Scan for the cell matching the given text and deliver its [X, Y] coordinate at center. 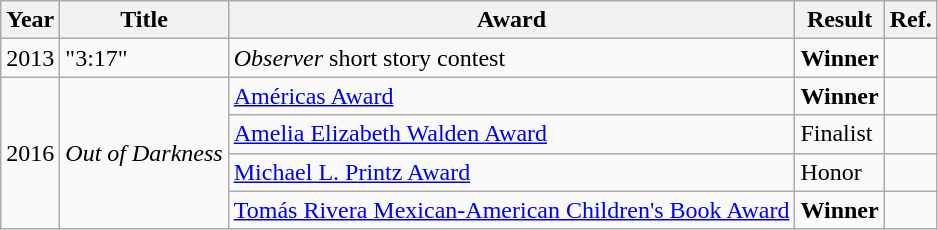
Américas Award [512, 96]
Finalist [840, 134]
Result [840, 20]
Tomás Rivera Mexican-American Children's Book Award [512, 210]
Observer short story contest [512, 58]
Michael L. Printz Award [512, 172]
Year [30, 20]
"3:17" [144, 58]
Honor [840, 172]
Ref. [910, 20]
Award [512, 20]
2016 [30, 153]
Amelia Elizabeth Walden Award [512, 134]
2013 [30, 58]
Title [144, 20]
Out of Darkness [144, 153]
